Find where the given text appears and provide that cell's center as (X, Y) coordinate. 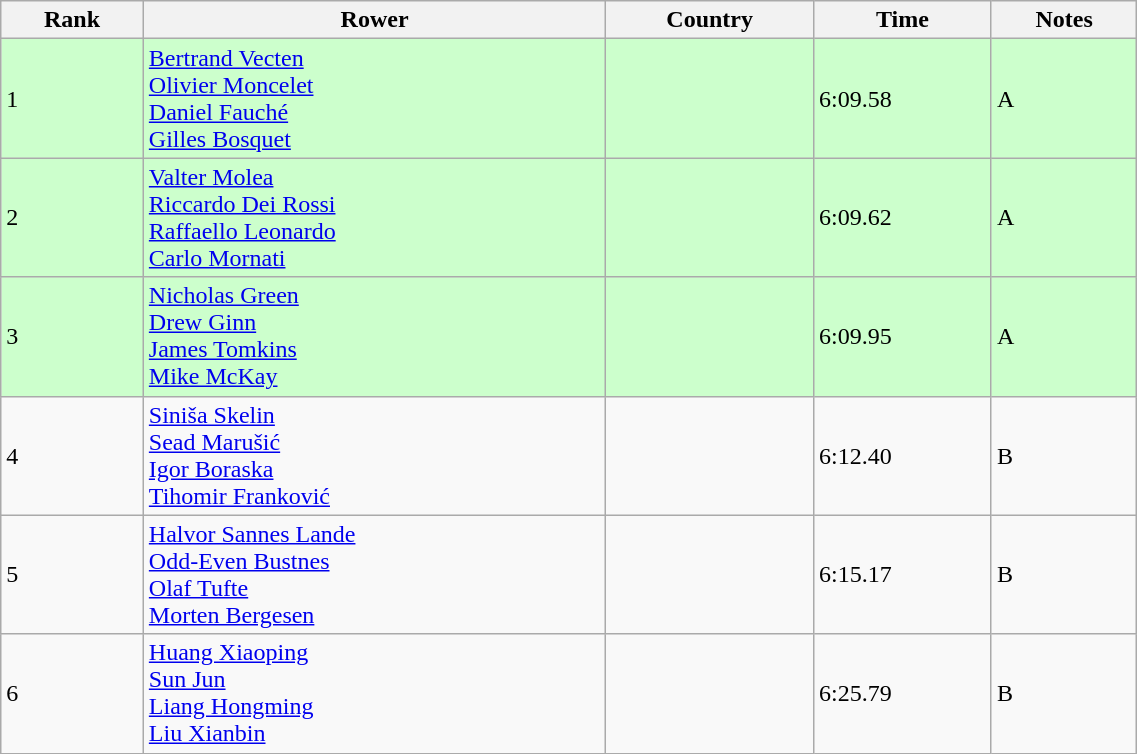
5 (72, 574)
Siniša SkelinSead MarušićIgor BoraskaTihomir Franković (374, 456)
2 (72, 218)
Bertrand VectenOlivier MonceletDaniel FauchéGilles Bosquet (374, 98)
Time (903, 20)
6:25.79 (903, 694)
Halvor Sannes LandeOdd-Even BustnesOlaf TufteMorten Bergesen (374, 574)
Notes (1064, 20)
6:15.17 (903, 574)
6:12.40 (903, 456)
6:09.62 (903, 218)
Country (710, 20)
Nicholas GreenDrew GinnJames TomkinsMike McKay (374, 336)
1 (72, 98)
6:09.58 (903, 98)
Rower (374, 20)
6:09.95 (903, 336)
4 (72, 456)
3 (72, 336)
Rank (72, 20)
Valter MoleaRiccardo Dei RossiRaffaello LeonardoCarlo Mornati (374, 218)
Huang XiaopingSun JunLiang HongmingLiu Xianbin (374, 694)
6 (72, 694)
